Return the (x, y) coordinate for the center point of the cell that contains the specified text.  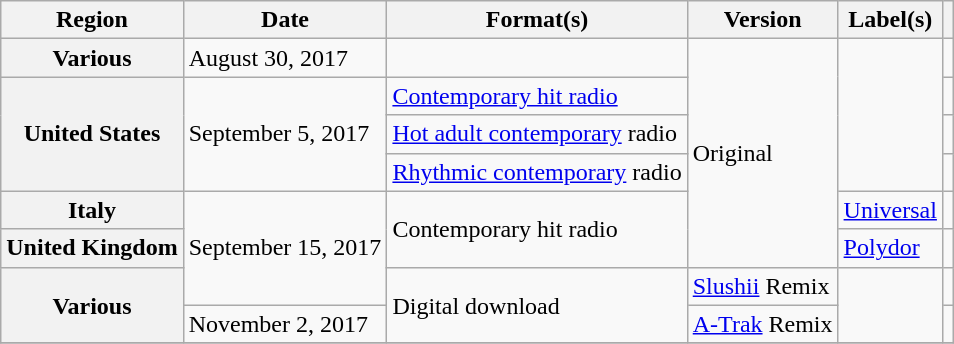
United Kingdom (92, 248)
Version (762, 20)
Label(s) (890, 20)
Date (285, 20)
Hot adult contemporary radio (537, 134)
Rhythmic contemporary radio (537, 172)
Original (762, 153)
United States (92, 134)
September 15, 2017 (285, 248)
Slushii Remix (762, 286)
September 5, 2017 (285, 134)
A-Trak Remix (762, 324)
Format(s) (537, 20)
Region (92, 20)
November 2, 2017 (285, 324)
August 30, 2017 (285, 58)
Digital download (537, 305)
Universal (890, 210)
Italy (92, 210)
Polydor (890, 248)
